Search for the cell housing the specified text and yield its [X, Y] center coordinate. 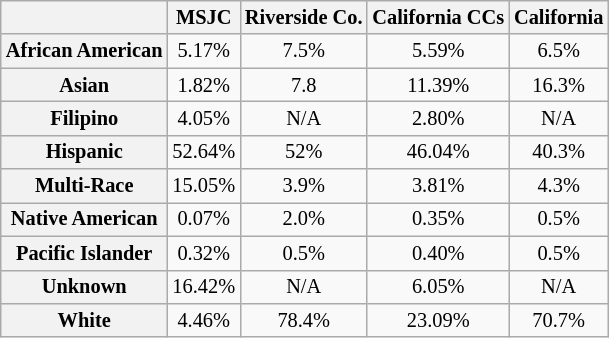
5.59% [438, 51]
Riverside Co. [304, 18]
Native American [84, 220]
2.0% [304, 220]
78.4% [304, 321]
4.46% [204, 321]
0.40% [438, 253]
16.3% [558, 85]
White [84, 321]
6.05% [438, 287]
Hispanic [84, 152]
MSJC [204, 18]
3.81% [438, 186]
52.64% [204, 152]
0.32% [204, 253]
Asian [84, 85]
2.80% [438, 119]
Filipino [84, 119]
7.8 [304, 85]
0.07% [204, 220]
7.5% [304, 51]
California CCs [438, 18]
4.05% [204, 119]
16.42% [204, 287]
70.7% [558, 321]
5.17% [204, 51]
40.3% [558, 152]
11.39% [438, 85]
Unknown [84, 287]
Multi-Race [84, 186]
California [558, 18]
15.05% [204, 186]
African American [84, 51]
52% [304, 152]
23.09% [438, 321]
6.5% [558, 51]
Pacific Islander [84, 253]
4.3% [558, 186]
3.9% [304, 186]
1.82% [204, 85]
0.35% [438, 220]
46.04% [438, 152]
